From the cell containing the given text, extract its center point as [X, Y] coordinate. 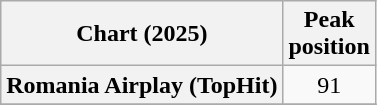
91 [329, 85]
Romania Airplay (TopHit) [142, 85]
Peakposition [329, 34]
Chart (2025) [142, 34]
